For the text-containing cell, return its midpoint in (x, y) coordinate format. 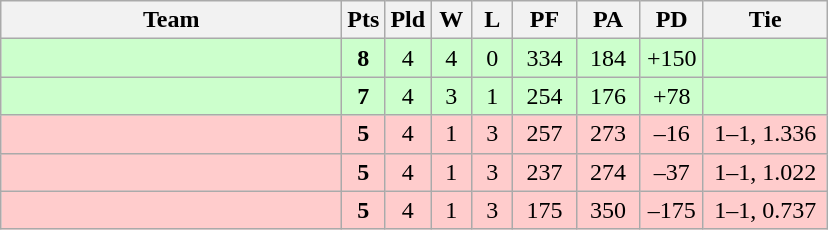
Pts (364, 20)
334 (545, 58)
Tie (765, 20)
176 (608, 96)
Team (172, 20)
–37 (672, 172)
1–1, 0.737 (765, 210)
350 (608, 210)
1–1, 1.336 (765, 134)
+78 (672, 96)
PF (545, 20)
273 (608, 134)
184 (608, 58)
274 (608, 172)
257 (545, 134)
1–1, 1.022 (765, 172)
W (452, 20)
254 (545, 96)
0 (492, 58)
8 (364, 58)
+150 (672, 58)
Pld (408, 20)
7 (364, 96)
175 (545, 210)
237 (545, 172)
–16 (672, 134)
–175 (672, 210)
PA (608, 20)
PD (672, 20)
L (492, 20)
